From the cell containing the given text, extract its center point as (x, y) coordinate. 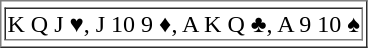
K Q J ♥, J 10 9 ♦, A K Q ♣, A 9 10 ♠ (183, 24)
